Pinpoint the cell where the given text exists, returning its [X, Y] midpoint coordinate. 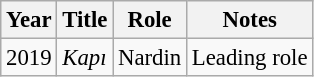
Leading role [250, 58]
Kapı [85, 58]
Role [150, 20]
Notes [250, 20]
Nardin [150, 58]
2019 [29, 58]
Title [85, 20]
Year [29, 20]
